Scan for the cell matching the given text and deliver its (x, y) coordinate at center. 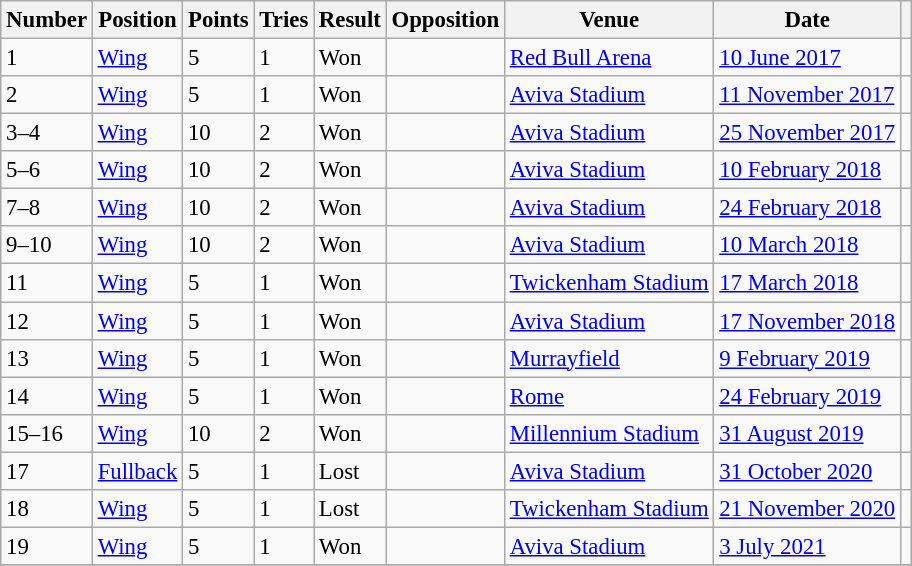
31 October 2020 (807, 471)
Venue (609, 20)
21 November 2020 (807, 509)
Red Bull Arena (609, 58)
17 November 2018 (807, 321)
19 (47, 546)
9–10 (47, 245)
17 (47, 471)
Opposition (445, 20)
7–8 (47, 208)
10 June 2017 (807, 58)
9 February 2019 (807, 358)
12 (47, 321)
14 (47, 396)
Millennium Stadium (609, 433)
Position (137, 20)
3–4 (47, 133)
10 March 2018 (807, 245)
Date (807, 20)
17 March 2018 (807, 283)
3 July 2021 (807, 546)
13 (47, 358)
Rome (609, 396)
5–6 (47, 170)
Murrayfield (609, 358)
31 August 2019 (807, 433)
11 (47, 283)
10 February 2018 (807, 170)
15–16 (47, 433)
Fullback (137, 471)
Points (218, 20)
24 February 2018 (807, 208)
Number (47, 20)
18 (47, 509)
Result (350, 20)
24 February 2019 (807, 396)
Tries (284, 20)
25 November 2017 (807, 133)
11 November 2017 (807, 95)
